Determine the [X, Y] coordinate at the center of the cell enclosing the given text.  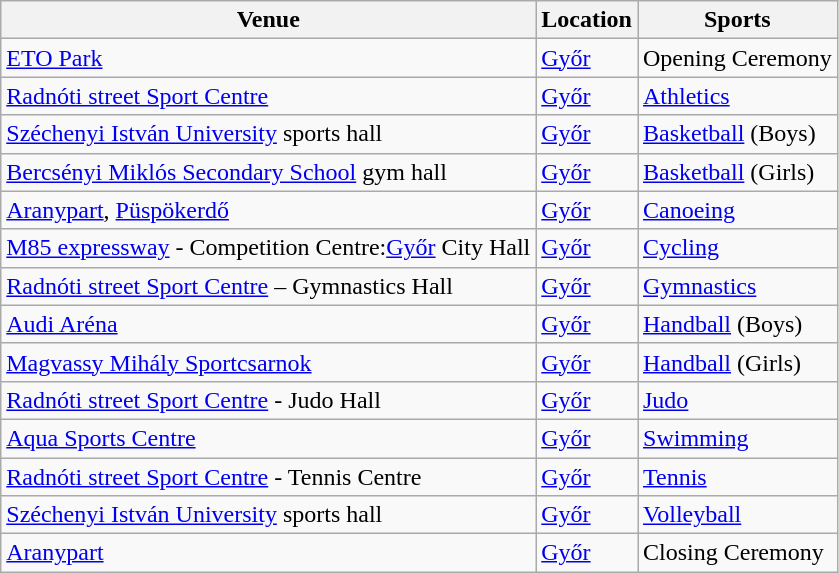
Volleyball [738, 515]
Radnóti street Sport Centre [268, 96]
Aranypart, Püspökerdő [268, 210]
Handball (Boys) [738, 324]
Handball (Girls) [738, 362]
Opening Ceremony [738, 58]
Aranypart [268, 553]
Canoeing [738, 210]
Athletics [738, 96]
Basketball (Boys) [738, 134]
M85 expressway - Competition Centre:Győr City Hall [268, 248]
Sports [738, 20]
Judo [738, 400]
Bercsényi Miklós Secondary School gym hall [268, 172]
Radnóti street Sport Centre – Gymnastics Hall [268, 286]
ETO Park [268, 58]
Aqua Sports Centre [268, 438]
Cycling [738, 248]
Location [587, 20]
Radnóti street Sport Centre - Judo Hall [268, 400]
Swimming [738, 438]
Gymnastics [738, 286]
Magvassy Mihály Sportcsarnok [268, 362]
Radnóti street Sport Centre - Tennis Centre [268, 477]
Tennis [738, 477]
Audi Aréna [268, 324]
Closing Ceremony [738, 553]
Venue [268, 20]
Basketball (Girls) [738, 172]
